Scan for the cell matching the given text and deliver its (x, y) coordinate at center. 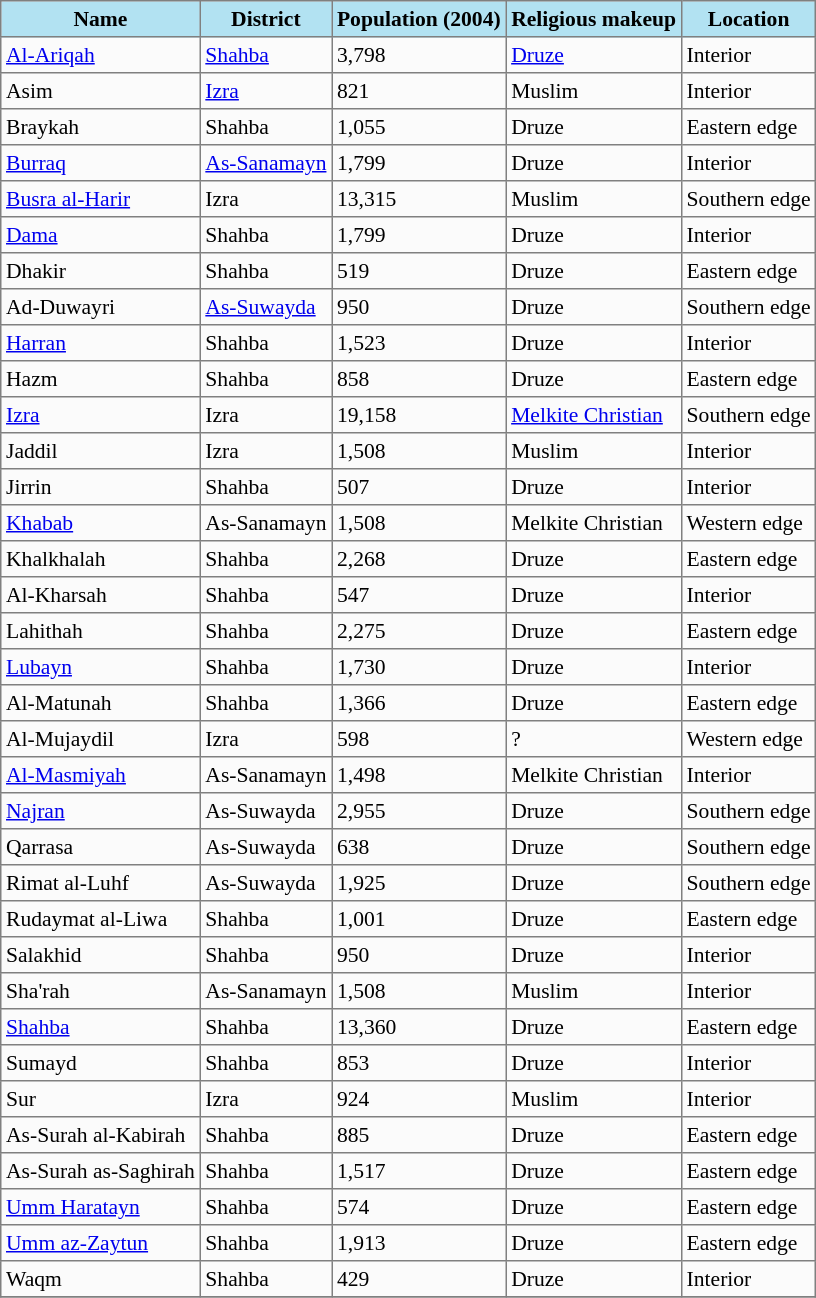
1,001 (419, 919)
Hazm (100, 379)
519 (419, 271)
Salakhid (100, 955)
Waqm (100, 1279)
2,268 (419, 559)
Al-Kharsah (100, 595)
Braykah (100, 127)
Sur (100, 1099)
Sha'rah (100, 991)
19,158 (419, 415)
Umm az-Zaytun (100, 1243)
Jaddil (100, 451)
Qarrasa (100, 847)
? (594, 739)
Al-Matunah (100, 703)
821 (419, 91)
924 (419, 1099)
Harran (100, 343)
885 (419, 1135)
Al-Masmiyah (100, 775)
Rimat al-Luhf (100, 883)
Location (748, 19)
853 (419, 1063)
Rudaymat al-Liwa (100, 919)
429 (419, 1279)
1,730 (419, 667)
547 (419, 595)
1,523 (419, 343)
Khalkhalah (100, 559)
1,055 (419, 127)
13,360 (419, 1027)
1,913 (419, 1243)
Lubayn (100, 667)
Khabab (100, 523)
District (266, 19)
1,517 (419, 1171)
13,315 (419, 199)
Dhakir (100, 271)
Sumayd (100, 1063)
574 (419, 1207)
598 (419, 739)
Population (2004) (419, 19)
1,925 (419, 883)
Lahithah (100, 631)
507 (419, 487)
1,498 (419, 775)
Al-Ariqah (100, 55)
Dama (100, 235)
Religious makeup (594, 19)
2,955 (419, 811)
Ad-Duwayri (100, 307)
1,366 (419, 703)
638 (419, 847)
Najran (100, 811)
Umm Haratayn (100, 1207)
Busra al-Harir (100, 199)
Name (100, 19)
Al-Mujaydil (100, 739)
3,798 (419, 55)
Asim (100, 91)
2,275 (419, 631)
Jirrin (100, 487)
Burraq (100, 163)
As-Surah al-Kabirah (100, 1135)
As-Surah as-Saghirah (100, 1171)
858 (419, 379)
